Return the (x, y) coordinate for the center point of the cell that contains the specified text.  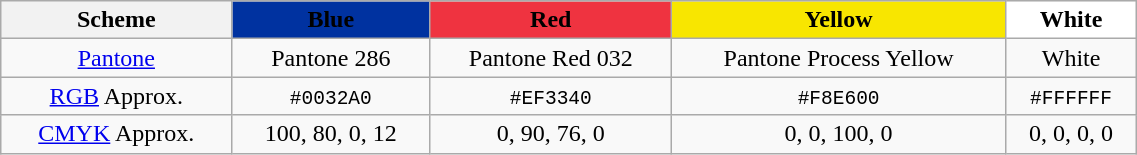
0, 90, 76, 0 (551, 134)
#0032A0 (331, 96)
0, 0, 100, 0 (838, 134)
Yellow (838, 20)
#FFFFFF (1071, 96)
#EF3340 (551, 96)
Blue (331, 20)
Scheme (116, 20)
Pantone 286 (331, 58)
#F8E600 (838, 96)
RGB Approx. (116, 96)
0, 0, 0, 0 (1071, 134)
CMYK Approx. (116, 134)
100, 80, 0, 12 (331, 134)
Pantone Process Yellow (838, 58)
Pantone (116, 58)
Pantone Red 032 (551, 58)
Red (551, 20)
